From the cell containing the given text, extract its center point as (x, y) coordinate. 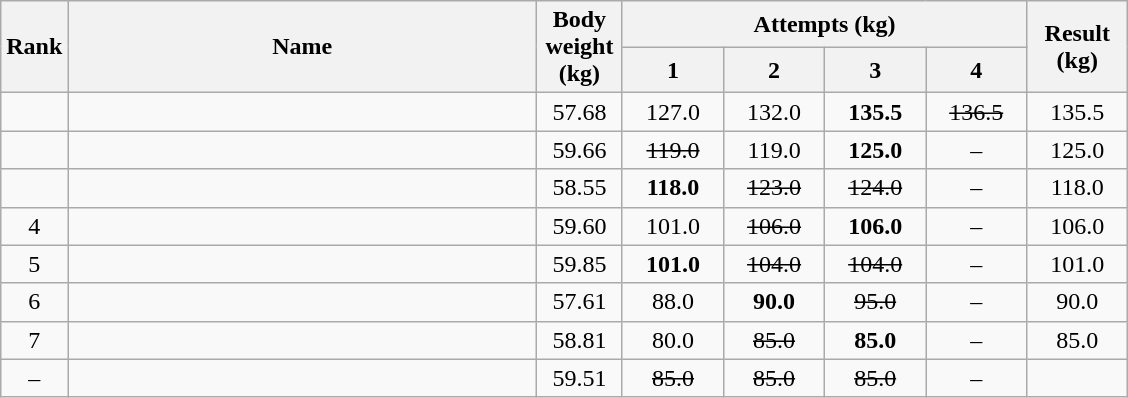
2 (774, 70)
Result (kg) (1078, 47)
Body weight (kg) (579, 47)
57.68 (579, 112)
1 (672, 70)
80.0 (672, 340)
Attempts (kg) (824, 24)
57.61 (579, 302)
6 (34, 302)
3 (876, 70)
59.66 (579, 150)
5 (34, 264)
58.55 (579, 188)
88.0 (672, 302)
59.51 (579, 378)
Rank (34, 47)
7 (34, 340)
136.5 (976, 112)
58.81 (579, 340)
Name (302, 47)
123.0 (774, 188)
124.0 (876, 188)
127.0 (672, 112)
132.0 (774, 112)
59.85 (579, 264)
59.60 (579, 226)
95.0 (876, 302)
